Return the [x, y] coordinate for the center point of the cell that contains the specified text.  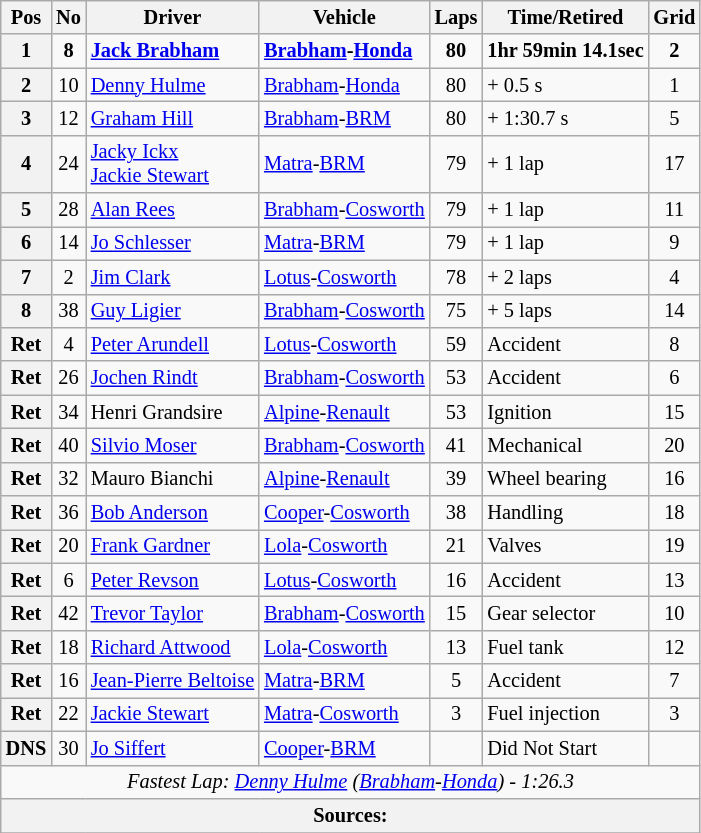
+ 1:30.7 s [565, 118]
Jochen Rindt [172, 378]
Mauro Bianchi [172, 479]
Did Not Start [565, 748]
78 [456, 277]
Trevor Taylor [172, 613]
Jacky Ickx Jackie Stewart [172, 164]
Jim Clark [172, 277]
Jo Siffert [172, 748]
41 [456, 445]
Silvio Moser [172, 445]
Grid [675, 17]
Alan Rees [172, 210]
24 [68, 164]
No [68, 17]
Fastest Lap: Denny Hulme (Brabham-Honda) - 1:26.3 [350, 782]
DNS [26, 748]
Cooper-BRM [344, 748]
Denny Hulme [172, 85]
Bob Anderson [172, 513]
Gear selector [565, 613]
32 [68, 479]
26 [68, 378]
17 [675, 164]
9 [675, 243]
75 [456, 311]
+ 2 laps [565, 277]
Wheel bearing [565, 479]
1hr 59min 14.1sec [565, 51]
Sources: [350, 815]
Time/Retired [565, 17]
Brabham-BRM [344, 118]
Richard Attwood [172, 647]
Mechanical [565, 445]
Peter Arundell [172, 344]
Fuel injection [565, 714]
+ 0.5 s [565, 85]
11 [675, 210]
Henri Grandsire [172, 412]
Fuel tank [565, 647]
30 [68, 748]
34 [68, 412]
Peter Revson [172, 580]
40 [68, 445]
Driver [172, 17]
Ignition [565, 412]
Guy Ligier [172, 311]
19 [675, 546]
Vehicle [344, 17]
22 [68, 714]
Frank Gardner [172, 546]
21 [456, 546]
Laps [456, 17]
+ 5 laps [565, 311]
Handling [565, 513]
Jo Schlesser [172, 243]
42 [68, 613]
Cooper-Cosworth [344, 513]
Jackie Stewart [172, 714]
Valves [565, 546]
Matra-Cosworth [344, 714]
Pos [26, 17]
Jean-Pierre Beltoise [172, 681]
28 [68, 210]
36 [68, 513]
59 [456, 344]
Graham Hill [172, 118]
Jack Brabham [172, 51]
39 [456, 479]
